Output the [x, y] coordinate of the center of the cell containing the given text.  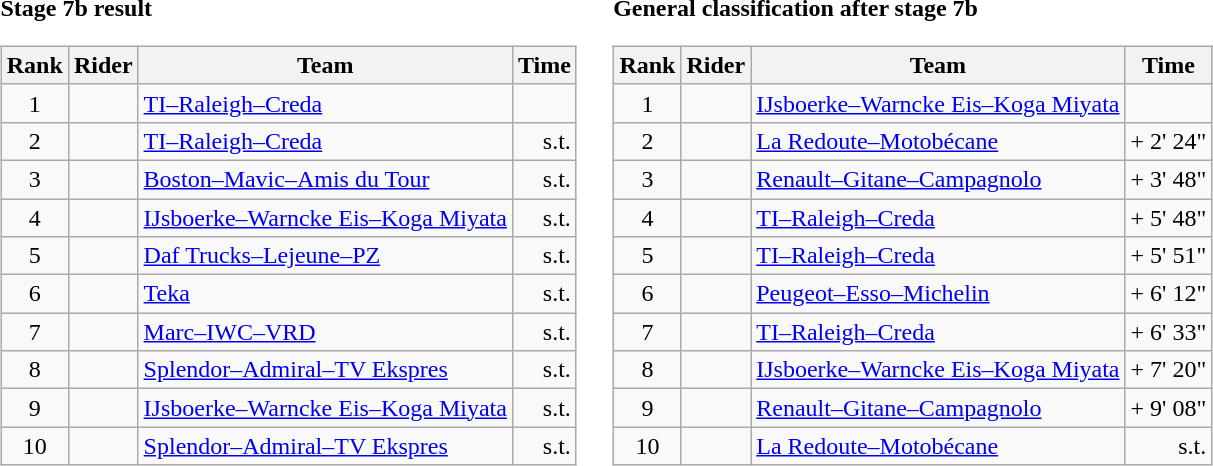
+ 5' 48" [1168, 217]
+ 6' 12" [1168, 294]
Peugeot–Esso–Michelin [938, 294]
+ 9' 08" [1168, 408]
+ 3' 48" [1168, 179]
Boston–Mavic–Amis du Tour [325, 179]
Teka [325, 294]
+ 5' 51" [1168, 256]
+ 6' 33" [1168, 332]
+ 2' 24" [1168, 141]
Marc–IWC–VRD [325, 332]
Daf Trucks–Lejeune–PZ [325, 256]
+ 7' 20" [1168, 370]
